Search for the cell housing the specified text and yield its (X, Y) center coordinate. 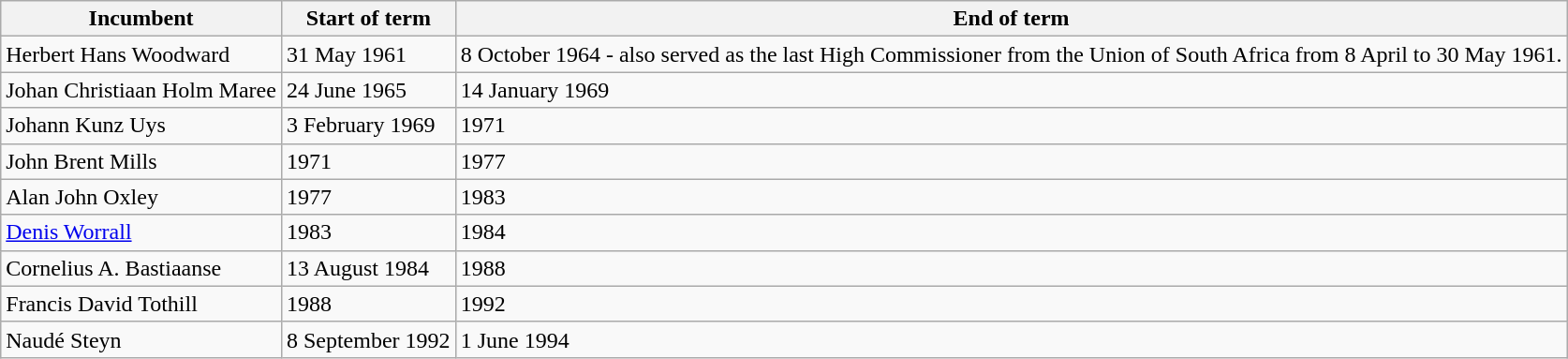
Johann Kunz Uys (141, 126)
John Brent Mills (141, 161)
1992 (1012, 304)
Start of term (368, 19)
Alan John Oxley (141, 197)
Francis David Tothill (141, 304)
13 August 1984 (368, 268)
3 February 1969 (368, 126)
Naudé Steyn (141, 339)
Johan Christiaan Holm Maree (141, 90)
Denis Worrall (141, 232)
Incumbent (141, 19)
31 May 1961 (368, 54)
14 January 1969 (1012, 90)
24 June 1965 (368, 90)
1 June 1994 (1012, 339)
Herbert Hans Woodward (141, 54)
End of term (1012, 19)
8 October 1964 - also served as the last High Commissioner from the Union of South Africa from 8 April to 30 May 1961. (1012, 54)
Cornelius A. Bastiaanse (141, 268)
8 September 1992 (368, 339)
1984 (1012, 232)
